Detect which cell encompasses the target text, then output its (X, Y) center coordinate. 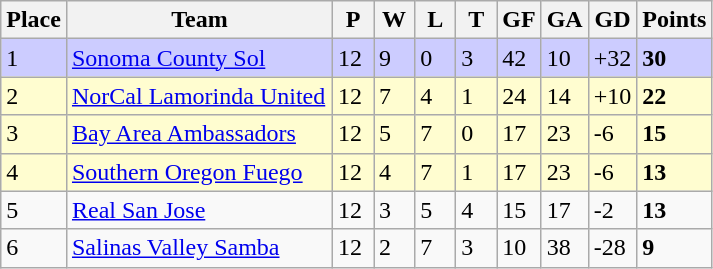
+32 (612, 58)
Bay Area Ambassadors (199, 134)
Salinas Valley Samba (199, 248)
30 (674, 58)
6 (34, 248)
24 (519, 96)
42 (519, 58)
Points (674, 20)
GA (564, 20)
L (436, 20)
P (354, 20)
22 (674, 96)
Place (34, 20)
W (394, 20)
-2 (612, 210)
38 (564, 248)
-28 (612, 248)
+10 (612, 96)
Real San Jose (199, 210)
GD (612, 20)
14 (564, 96)
Team (199, 20)
NorCal Lamorinda United (199, 96)
Southern Oregon Fuego (199, 172)
GF (519, 20)
T (476, 20)
Sonoma County Sol (199, 58)
